Identify which cell holds the provided text, then report its (X, Y) central coordinate. 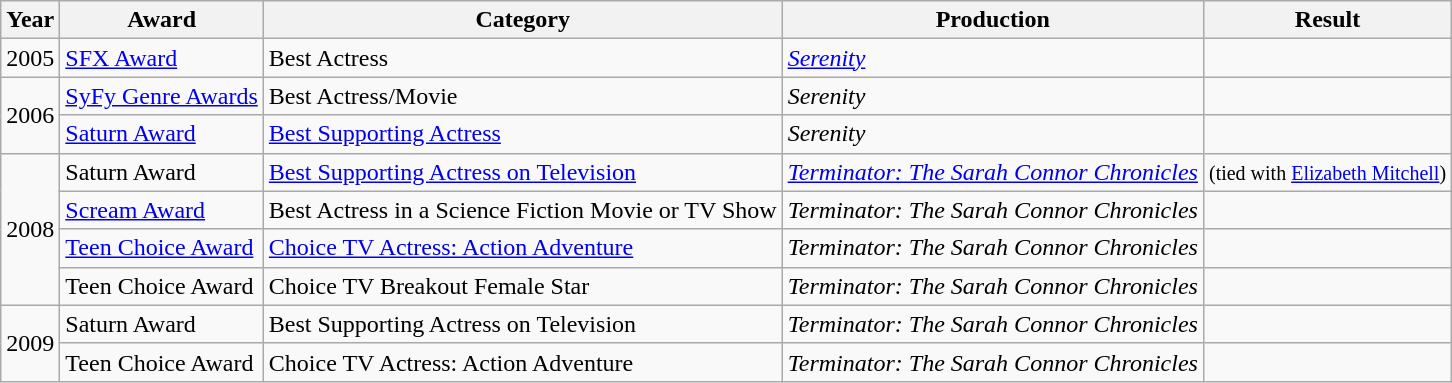
Best Actress in a Science Fiction Movie or TV Show (522, 210)
Award (162, 20)
Result (1327, 20)
Best Supporting Actress (522, 134)
(tied with Elizabeth Mitchell) (1327, 172)
Best Actress/Movie (522, 96)
Category (522, 20)
2009 (30, 343)
Choice TV Breakout Female Star (522, 286)
Year (30, 20)
Production (992, 20)
SFX Award (162, 58)
2006 (30, 115)
Scream Award (162, 210)
2008 (30, 229)
Best Actress (522, 58)
SyFy Genre Awards (162, 96)
2005 (30, 58)
